Return [x, y] of the center of cell containing provided text 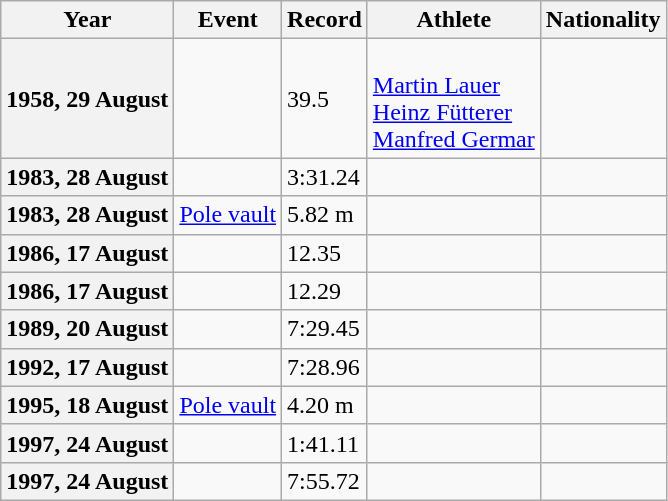
4.20 m [325, 405]
12.35 [325, 253]
7:28.96 [325, 367]
3:31.24 [325, 177]
39.5 [325, 98]
7:29.45 [325, 329]
Year [88, 20]
1992, 17 August [88, 367]
Martin LauerHeinz FüttererManfred Germar [454, 98]
5.82 m [325, 215]
7:55.72 [325, 481]
1958, 29 August [88, 98]
Nationality [603, 20]
1989, 20 August [88, 329]
Record [325, 20]
Athlete [454, 20]
1:41.11 [325, 443]
Event [228, 20]
1995, 18 August [88, 405]
12.29 [325, 291]
